Output the [X, Y] coordinate of the center of the cell containing the given text.  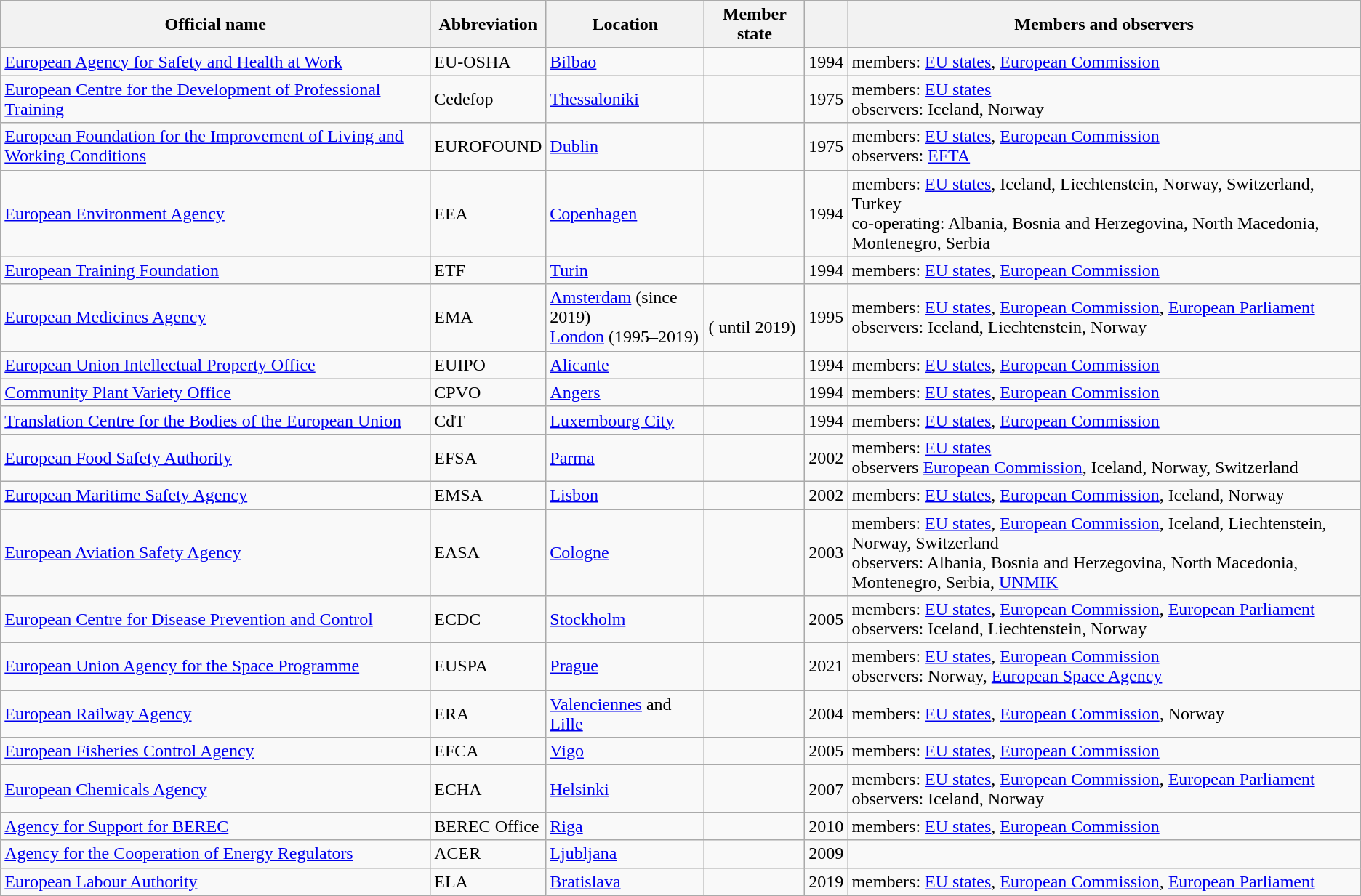
EMA [489, 318]
Prague [625, 667]
Angers [625, 392]
Luxembourg City [625, 420]
European Medicines Agency [215, 318]
Parma [625, 458]
ETF [489, 270]
Abbreviation [489, 25]
2009 [826, 854]
Bilbao [625, 62]
members: EU states, European Commissionobservers: EFTA [1104, 147]
European Foundation for the Improvement of Living and Working Conditions [215, 147]
EU-OSHA [489, 62]
ERA [489, 714]
European Union Agency for the Space Programme [215, 667]
Ljubljana [625, 854]
2019 [826, 881]
2010 [826, 826]
2003 [826, 552]
members: EU states, European Commission, Iceland, Norway [1104, 495]
European Aviation Safety Agency [215, 552]
ECDC [489, 619]
Agency for the Cooperation of Energy Regulators [215, 854]
EASA [489, 552]
Cedefop [489, 99]
members: EU states, European Commission, European Parliament [1104, 881]
Thessaloniki [625, 99]
EFSA [489, 458]
European Maritime Safety Agency [215, 495]
ELA [489, 881]
2021 [826, 667]
ACER [489, 854]
Helsinki [625, 789]
EUSPA [489, 667]
European Union Intellectual Property Office [215, 365]
European Railway Agency [215, 714]
1995 [826, 318]
Official name [215, 25]
EEA [489, 214]
Dublin [625, 147]
Lisbon [625, 495]
Stockholm [625, 619]
Agency for Support for BEREC [215, 826]
BEREC Office [489, 826]
Member state [755, 25]
members: EU states, European Commission, European Parliamentobservers: Iceland, Norway [1104, 789]
CdT [489, 420]
ECHA [489, 789]
European Agency for Safety and Health at Work [215, 62]
EUIPO [489, 365]
Bratislava [625, 881]
members: EU statesobservers: Iceland, Norway [1104, 99]
Location [625, 25]
European Centre for Disease Prevention and Control [215, 619]
European Centre for the Development of Professional Training [215, 99]
Valenciennes and Lille [625, 714]
Copenhagen [625, 214]
Riga [625, 826]
2004 [826, 714]
Members and observers [1104, 25]
EFCA [489, 751]
members: EU statesobservers European Commission, Iceland, Norway, Switzerland [1104, 458]
European Labour Authority [215, 881]
EUROFOUND [489, 147]
( until 2019) [755, 318]
Alicante [625, 365]
Community Plant Variety Office [215, 392]
European Environment Agency [215, 214]
EMSA [489, 495]
CPVO [489, 392]
Cologne [625, 552]
Vigo [625, 751]
European Chemicals Agency [215, 789]
Translation Centre for the Bodies of the European Union [215, 420]
European Fisheries Control Agency [215, 751]
members: EU states, European Commission, Norway [1104, 714]
2007 [826, 789]
European Food Safety Authority [215, 458]
Turin [625, 270]
members: EU states, European Commissionobservers: Norway, European Space Agency [1104, 667]
Amsterdam (since 2019)London (1995–2019) [625, 318]
European Training Foundation [215, 270]
